Output the [X, Y] coordinate of the center of the cell containing the given text.  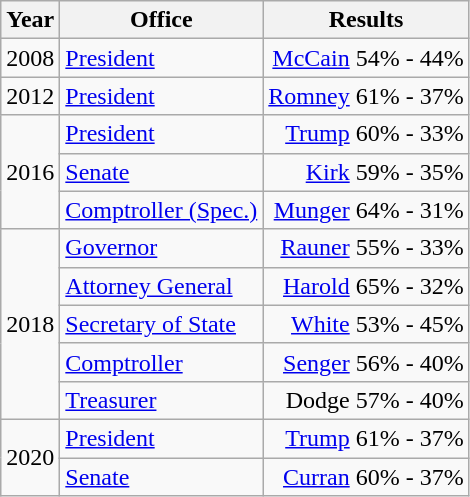
Governor [162, 248]
Year [30, 20]
Senger 56% - 40% [366, 362]
Comptroller (Spec.) [162, 210]
Secretary of State [162, 324]
White 53% - 45% [366, 324]
Dodge 57% - 40% [366, 400]
2008 [30, 58]
Attorney General [162, 286]
Comptroller [162, 362]
Kirk 59% - 35% [366, 172]
Curran 60% - 37% [366, 477]
Munger 64% - 31% [366, 210]
Trump 60% - 33% [366, 134]
McCain 54% - 44% [366, 58]
Treasurer [162, 400]
Office [162, 20]
Trump 61% - 37% [366, 438]
2020 [30, 457]
Results [366, 20]
Harold 65% - 32% [366, 286]
2016 [30, 172]
Romney 61% - 37% [366, 96]
2018 [30, 324]
2012 [30, 96]
Rauner 55% - 33% [366, 248]
